Search for the cell housing the specified text and yield its [x, y] center coordinate. 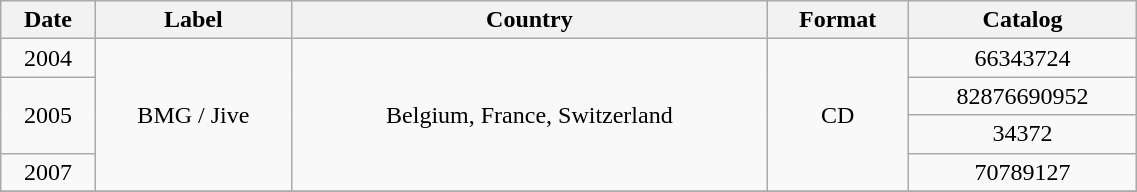
BMG / Jive [194, 115]
Catalog [1022, 20]
Date [48, 20]
2005 [48, 115]
Format [838, 20]
Label [194, 20]
Belgium, France, Switzerland [530, 115]
66343724 [1022, 58]
2004 [48, 58]
Country [530, 20]
70789127 [1022, 172]
CD [838, 115]
2007 [48, 172]
34372 [1022, 134]
82876690952 [1022, 96]
